Output the (X, Y) coordinate of the center of the cell containing the given text.  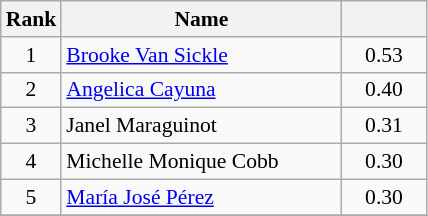
Angelica Cayuna (201, 90)
1 (32, 55)
2 (32, 90)
Brooke Van Sickle (201, 55)
María José Pérez (201, 197)
4 (32, 162)
Rank (32, 19)
Name (201, 19)
0.40 (384, 90)
0.31 (384, 126)
0.53 (384, 55)
Michelle Monique Cobb (201, 162)
5 (32, 197)
3 (32, 126)
Janel Maraguinot (201, 126)
